Capture the cell that displays the provided text and extract its (x, y) central coordinate. 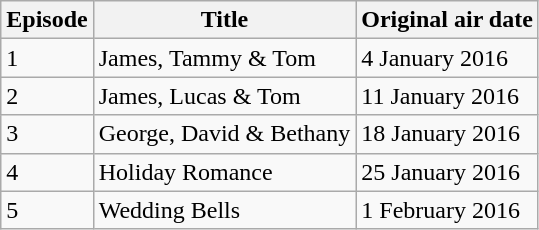
Original air date (448, 20)
5 (47, 210)
1 (47, 58)
Episode (47, 20)
Title (224, 20)
Holiday Romance (224, 172)
18 January 2016 (448, 134)
Wedding Bells (224, 210)
3 (47, 134)
1 February 2016 (448, 210)
James, Lucas & Tom (224, 96)
James, Tammy & Tom (224, 58)
4 January 2016 (448, 58)
11 January 2016 (448, 96)
4 (47, 172)
George, David & Bethany (224, 134)
25 January 2016 (448, 172)
2 (47, 96)
